Locate the cell with the specified text and output its [x, y] center coordinate. 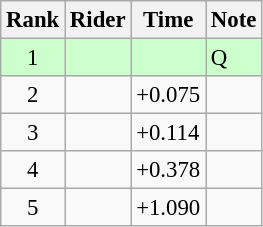
Rank [33, 20]
Note [234, 20]
+0.075 [168, 95]
2 [33, 95]
+0.114 [168, 133]
Time [168, 20]
+1.090 [168, 208]
+0.378 [168, 170]
Rider [98, 20]
5 [33, 208]
3 [33, 133]
1 [33, 58]
4 [33, 170]
Q [234, 58]
